From the cell containing the given text, extract its center point as (x, y) coordinate. 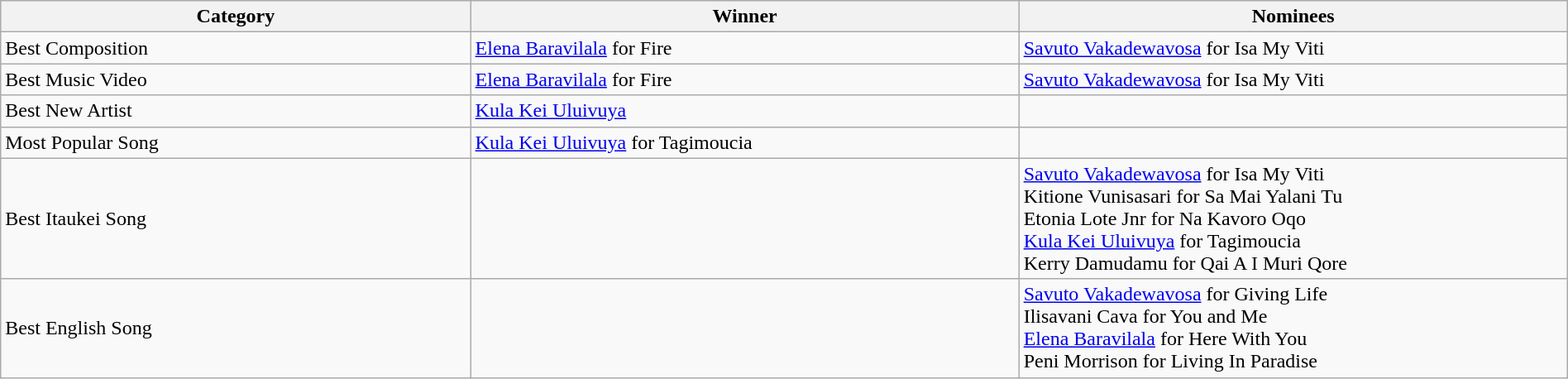
Kula Kei Uluivuya (744, 111)
Best Music Video (236, 79)
Kula Kei Uluivuya for Tagimoucia (744, 142)
Winner (744, 17)
Best Itaukei Song (236, 218)
Nominees (1293, 17)
Best New Artist (236, 111)
Savuto Vakadewavosa for Giving Life Ilisavani Cava for You and Me Elena Baravilala for Here With You Peni Morrison for Living In Paradise (1293, 328)
Category (236, 17)
Most Popular Song (236, 142)
Best English Song (236, 328)
Best Composition (236, 48)
